Detect which cell encompasses the target text, then output its (X, Y) center coordinate. 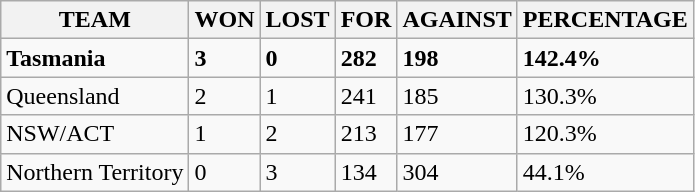
198 (457, 58)
NSW/ACT (95, 134)
TEAM (95, 20)
213 (366, 134)
WON (224, 20)
44.1% (605, 172)
FOR (366, 20)
PERCENTAGE (605, 20)
185 (457, 96)
LOST (298, 20)
Queensland (95, 96)
142.4% (605, 58)
Tasmania (95, 58)
134 (366, 172)
304 (457, 172)
AGAINST (457, 20)
241 (366, 96)
282 (366, 58)
120.3% (605, 134)
Northern Territory (95, 172)
177 (457, 134)
130.3% (605, 96)
